Scan for the cell matching the given text and deliver its [x, y] coordinate at center. 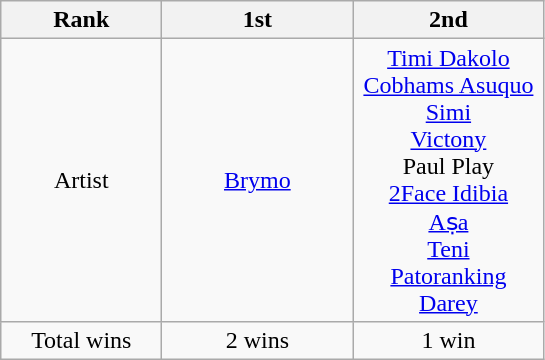
1st [258, 20]
1 win [448, 340]
2 wins [258, 340]
Total wins [82, 340]
Timi DakoloCobhams AsuquoSimiVictonyPaul Play2Face IdibiaAṣaTeniPatorankingDarey [448, 180]
2nd [448, 20]
Rank [82, 20]
Artist [82, 180]
Brymo [258, 180]
